Return the (X, Y) coordinate for the center point of the cell that contains the specified text.  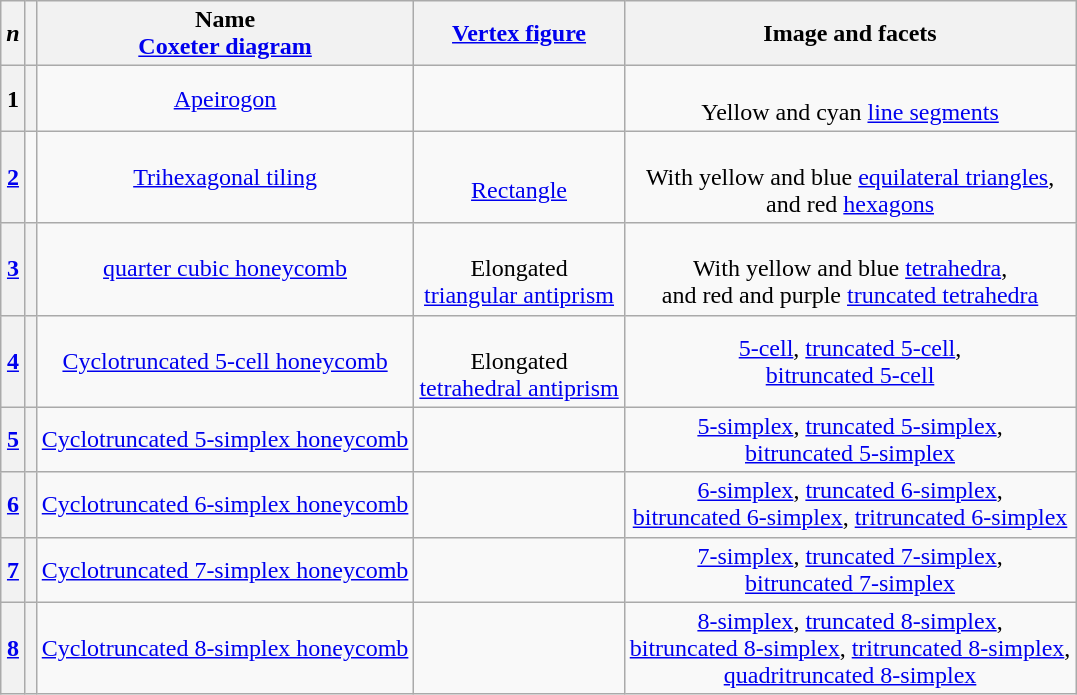
6 (13, 504)
3 (13, 269)
NameCoxeter diagram (225, 34)
5 (13, 440)
n (13, 34)
5-cell, truncated 5-cell,bitruncated 5-cell (850, 361)
Cyclotruncated 5-simplex honeycomb (225, 440)
7-simplex, truncated 7-simplex,bitruncated 7-simplex (850, 570)
2 (13, 177)
7 (13, 570)
Cyclotruncated 7-simplex honeycomb (225, 570)
Elongatedtriangular antiprism (519, 269)
Cyclotruncated 8-simplex honeycomb (225, 648)
8 (13, 648)
5-simplex, truncated 5-simplex,bitruncated 5-simplex (850, 440)
quarter cubic honeycomb (225, 269)
4 (13, 361)
With yellow and blue equilateral triangles,and red hexagons (850, 177)
8-simplex, truncated 8-simplex,bitruncated 8-simplex, tritruncated 8-simplex,quadritruncated 8-simplex (850, 648)
Apeirogon (225, 98)
Rectangle (519, 177)
Vertex figure (519, 34)
1 (13, 98)
With yellow and blue tetrahedra,and red and purple truncated tetrahedra (850, 269)
Cyclotruncated 6-simplex honeycomb (225, 504)
Trihexagonal tiling (225, 177)
Yellow and cyan line segments (850, 98)
Image and facets (850, 34)
Elongatedtetrahedral antiprism (519, 361)
Cyclotruncated 5-cell honeycomb (225, 361)
6-simplex, truncated 6-simplex,bitruncated 6-simplex, tritruncated 6-simplex (850, 504)
